From the cell containing the given text, extract its center point as [X, Y] coordinate. 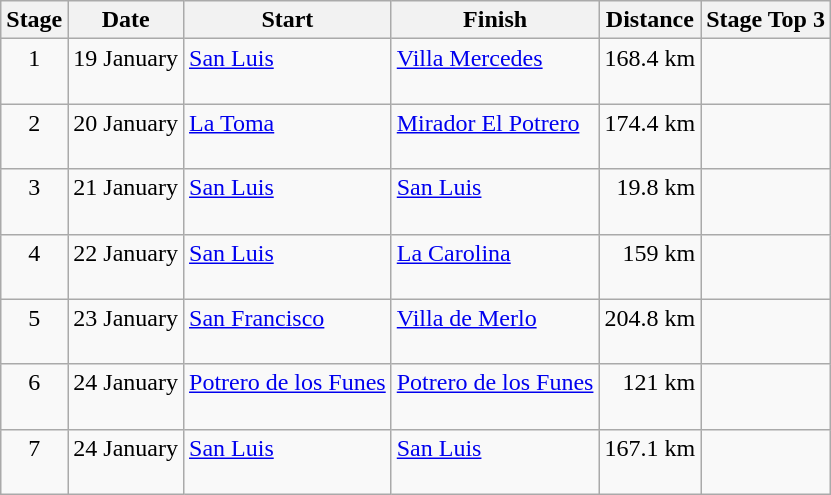
4 [34, 266]
Stage Top 3 [766, 20]
19.8 km [650, 202]
Stage [34, 20]
Mirador El Potrero [495, 136]
159 km [650, 266]
174.4 km [650, 136]
San Francisco [288, 332]
Distance [650, 20]
3 [34, 202]
22 January [126, 266]
Finish [495, 20]
1 [34, 72]
168.4 km [650, 72]
Villa Mercedes [495, 72]
21 January [126, 202]
Start [288, 20]
20 January [126, 136]
Villa de Merlo [495, 332]
La Carolina [495, 266]
5 [34, 332]
121 km [650, 396]
2 [34, 136]
167.1 km [650, 462]
204.8 km [650, 332]
23 January [126, 332]
6 [34, 396]
7 [34, 462]
Date [126, 20]
La Toma [288, 136]
19 January [126, 72]
